Identify which cell holds the provided text, then report its (x, y) central coordinate. 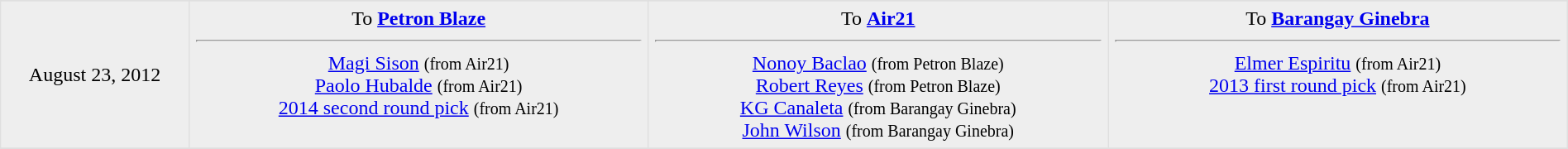
To Barangay Ginebra Elmer Espiritu (from Air21) 2013 first round pick (from Air21) (1338, 74)
To Air21Nonoy Baclao (from Petron Blaze) Robert Reyes (from Petron Blaze) KG Canaleta (from Barangay Ginebra) John Wilson (from Barangay Ginebra) (878, 74)
To Petron BlazeMagi Sison (from Air21) Paolo Hubalde (from Air21) 2014 second round pick (from Air21) (418, 74)
August 23, 2012 (95, 74)
